Return (X, Y) of the center of cell containing provided text 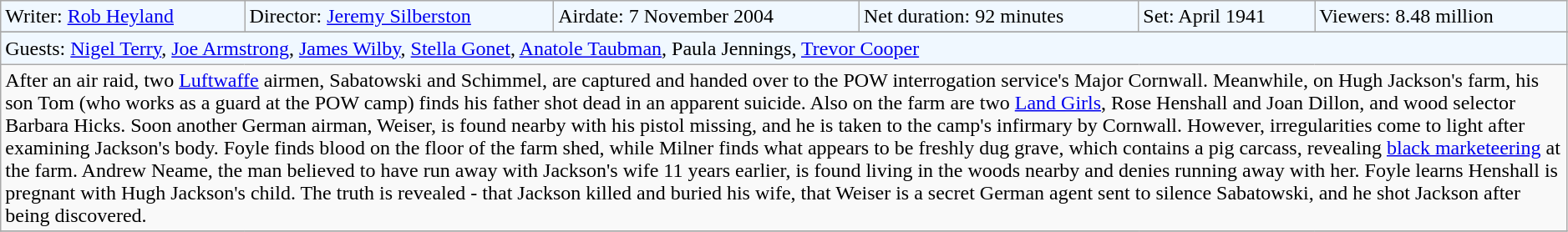
Writer: Rob Heyland (123, 17)
Set: April 1941 (1226, 17)
Airdate: 7 November 2004 (707, 17)
Director: Jeremy Silberston (399, 17)
Net duration: 92 minutes (998, 17)
Viewers: 8.48 million (1442, 17)
Guests: Nigel Terry, Joe Armstrong, James Wilby, Stella Gonet, Anatole Taubman, Paula Jennings, Trevor Cooper (784, 48)
